Extract the (x, y) coordinate from the center of the cell holding the provided text.  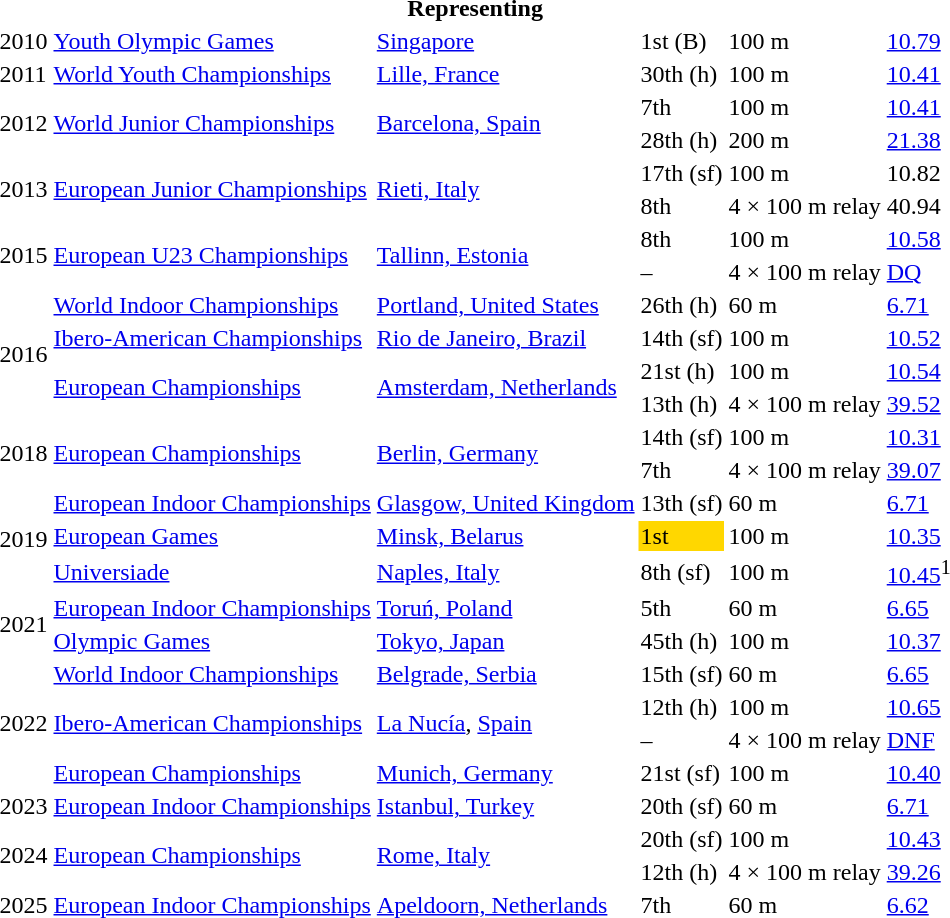
Glasgow, United Kingdom (506, 503)
Rome, Italy (506, 856)
Youth Olympic Games (212, 41)
Istanbul, Turkey (506, 806)
5th (682, 608)
30th (h) (682, 74)
Rieti, Italy (506, 190)
8th (sf) (682, 572)
21st (h) (682, 371)
26th (h) (682, 305)
Singapore (506, 41)
13th (sf) (682, 503)
15th (sf) (682, 674)
European Games (212, 536)
Tokyo, Japan (506, 641)
Rio de Janeiro, Brazil (506, 338)
Portland, United States (506, 305)
Munich, Germany (506, 773)
European Junior Championships (212, 190)
Naples, Italy (506, 572)
La Nucía, Spain (506, 724)
21st (sf) (682, 773)
1st (B) (682, 41)
Belgrade, Serbia (506, 674)
200 m (804, 140)
Amsterdam, Netherlands (506, 388)
13th (h) (682, 404)
17th (sf) (682, 173)
Tallinn, Estonia (506, 256)
28th (h) (682, 140)
European U23 Championships (212, 256)
Lille, France (506, 74)
Olympic Games (212, 641)
World Junior Championships (212, 124)
Universiade (212, 572)
Berlin, Germany (506, 454)
Toruń, Poland (506, 608)
Barcelona, Spain (506, 124)
Minsk, Belarus (506, 536)
45th (h) (682, 641)
World Youth Championships (212, 74)
1st (682, 536)
